Return [X, Y] of the center of cell containing provided text 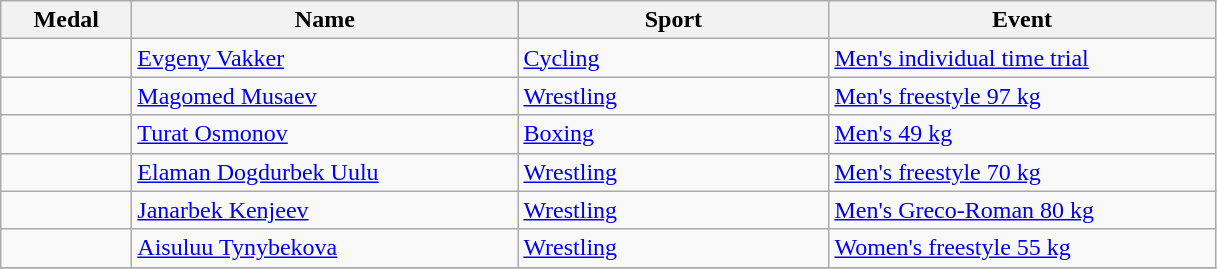
Men's freestyle 97 kg [1022, 96]
Boxing [674, 134]
Women's freestyle 55 kg [1022, 248]
Evgeny Vakker [325, 58]
Magomed Musaev [325, 96]
Cycling [674, 58]
Name [325, 20]
Event [1022, 20]
Men's 49 kg [1022, 134]
Medal [66, 20]
Men's individual time trial [1022, 58]
Aisuluu Tynybekova [325, 248]
Turat Osmonov [325, 134]
Janarbek Kenjeev [325, 210]
Men's freestyle 70 kg [1022, 172]
Sport [674, 20]
Elaman Dogdurbek Uulu [325, 172]
Men's Greco-Roman 80 kg [1022, 210]
